Return (X, Y) of the center of cell containing provided text 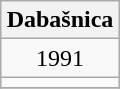
Dabašnica (60, 20)
1991 (60, 58)
